Determine the (X, Y) coordinate at the center of the cell enclosing the given text.  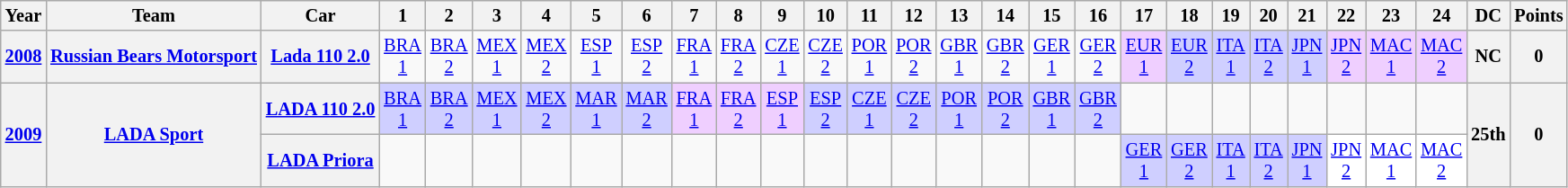
10 (826, 15)
LADA 110 2.0 (320, 109)
23 (1391, 15)
Russian Bears Motorsport (154, 57)
17 (1144, 15)
EUR2 (1189, 57)
24 (1441, 15)
LADA Priora (320, 160)
15 (1052, 15)
12 (913, 15)
5 (596, 15)
LADA Sport (154, 135)
18 (1189, 15)
8 (739, 15)
13 (959, 15)
2 (449, 15)
Car (320, 15)
21 (1307, 15)
19 (1231, 15)
Points (1538, 15)
9 (782, 15)
Team (154, 15)
2008 (23, 57)
Lada 110 2.0 (320, 57)
20 (1269, 15)
DC (1488, 15)
25th (1488, 135)
Year (23, 15)
7 (694, 15)
6 (647, 15)
NC (1488, 57)
4 (546, 15)
MAR1 (596, 109)
EUR1 (1144, 57)
16 (1098, 15)
3 (496, 15)
2009 (23, 135)
22 (1346, 15)
11 (870, 15)
1 (403, 15)
14 (1005, 15)
MAR2 (647, 109)
